Locate the cell with the specified text and output its [x, y] center coordinate. 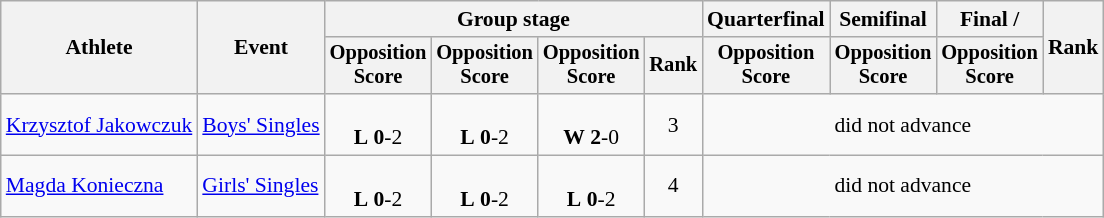
Athlete [100, 48]
Semifinal [884, 19]
Quarterfinal [766, 19]
3 [673, 124]
Event [260, 48]
Final / [990, 19]
Magda Konieczna [100, 186]
W 2-0 [592, 124]
Group stage [514, 19]
Krzysztof Jakowczuk [100, 124]
Boys' Singles [260, 124]
Girls' Singles [260, 186]
4 [673, 186]
